Identify which cell holds the provided text, then report its (x, y) central coordinate. 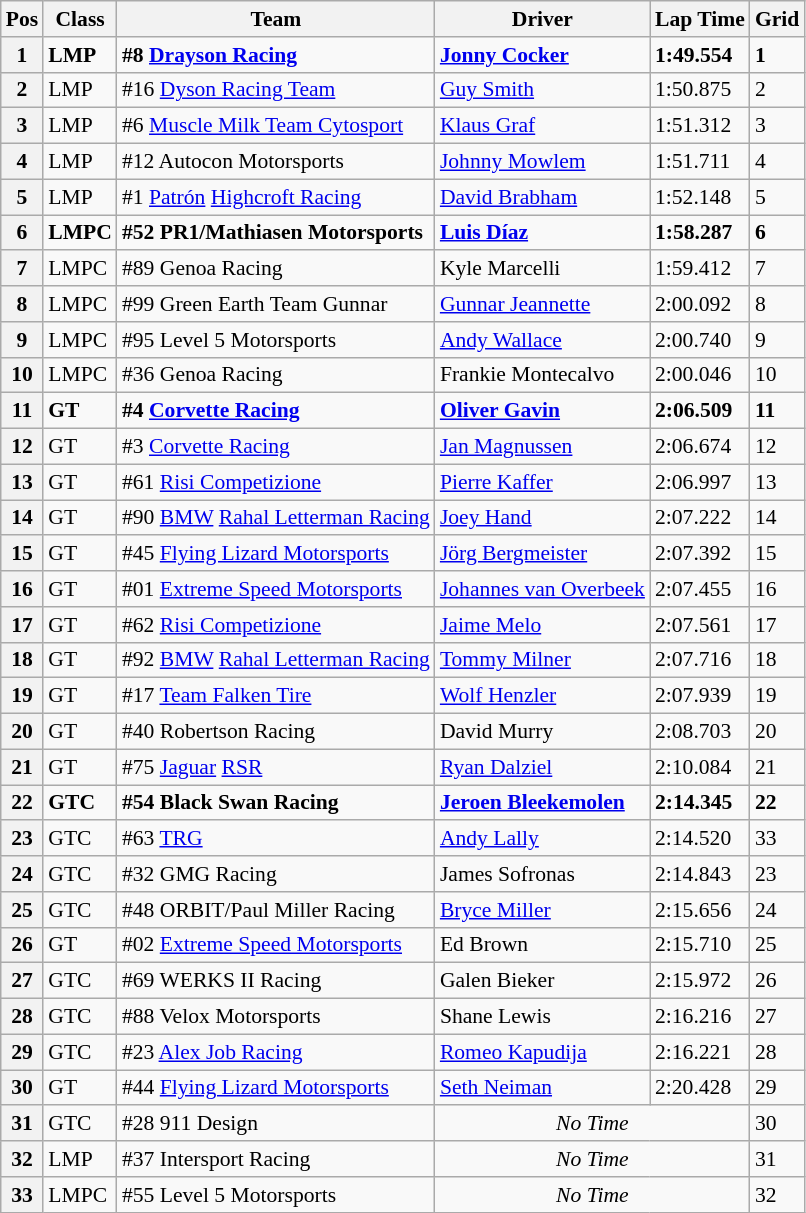
2:14.843 (700, 874)
Team (276, 19)
#55 Level 5 Motorsports (276, 1195)
2:07.392 (700, 554)
David Brabham (542, 197)
#62 Risi Competizione (276, 625)
#45 Flying Lizard Motorsports (276, 554)
Joey Hand (542, 518)
Andy Lally (542, 839)
2:15.656 (700, 910)
Jonny Cocker (542, 55)
#23 Alex Job Racing (276, 1052)
Ryan Dalziel (542, 767)
2:16.216 (700, 1017)
Class (80, 19)
2:06.509 (700, 411)
Johannes van Overbeek (542, 589)
2:15.710 (700, 945)
Ed Brown (542, 945)
#1 Patrón Highcroft Racing (276, 197)
2:00.046 (700, 375)
Lap Time (700, 19)
Seth Neiman (542, 1088)
2:14.520 (700, 839)
Oliver Gavin (542, 411)
#75 Jaguar RSR (276, 767)
Frankie Montecalvo (542, 375)
2:07.561 (700, 625)
#52 PR1/Mathiasen Motorsports (276, 233)
Jeroen Bleekemolen (542, 803)
#69 WERKS II Racing (276, 981)
2:14.345 (700, 803)
1:52.148 (700, 197)
#95 Level 5 Motorsports (276, 340)
2:06.674 (700, 447)
2:07.939 (700, 696)
#40 Robertson Racing (276, 732)
#54 Black Swan Racing (276, 803)
#17 Team Falken Tire (276, 696)
1:51.312 (700, 126)
2:16.221 (700, 1052)
#6 Muscle Milk Team Cytosport (276, 126)
Klaus Graf (542, 126)
2:06.997 (700, 482)
David Murry (542, 732)
#02 Extreme Speed Motorsports (276, 945)
Romeo Kapudija (542, 1052)
#48 ORBIT/Paul Miller Racing (276, 910)
#8 Drayson Racing (276, 55)
Jan Magnussen (542, 447)
#44 Flying Lizard Motorsports (276, 1088)
Wolf Henzler (542, 696)
Guy Smith (542, 90)
1:51.711 (700, 162)
Driver (542, 19)
2:07.716 (700, 660)
Gunnar Jeannette (542, 304)
2:15.972 (700, 981)
#32 GMG Racing (276, 874)
#89 Genoa Racing (276, 269)
Luis Díaz (542, 233)
Kyle Marcelli (542, 269)
2:00.092 (700, 304)
Pos (22, 19)
1:58.287 (700, 233)
Jaime Melo (542, 625)
2:10.084 (700, 767)
1:59.412 (700, 269)
2:07.455 (700, 589)
#63 TRG (276, 839)
1:49.554 (700, 55)
2:00.740 (700, 340)
2:20.428 (700, 1088)
#36 Genoa Racing (276, 375)
Johnny Mowlem (542, 162)
2:07.222 (700, 518)
Bryce Miller (542, 910)
#61 Risi Competizione (276, 482)
#3 Corvette Racing (276, 447)
James Sofronas (542, 874)
Grid (778, 19)
#90 BMW Rahal Letterman Racing (276, 518)
2:08.703 (700, 732)
#16 Dyson Racing Team (276, 90)
#12 Autocon Motorsports (276, 162)
#4 Corvette Racing (276, 411)
#37 Intersport Racing (276, 1159)
Pierre Kaffer (542, 482)
#99 Green Earth Team Gunnar (276, 304)
Galen Bieker (542, 981)
Shane Lewis (542, 1017)
#88 Velox Motorsports (276, 1017)
#01 Extreme Speed Motorsports (276, 589)
1:50.875 (700, 90)
#92 BMW Rahal Letterman Racing (276, 660)
Jörg Bergmeister (542, 554)
#28 911 Design (276, 1124)
Tommy Milner (542, 660)
Andy Wallace (542, 340)
